Pinpoint the cell where the given text exists, returning its [x, y] midpoint coordinate. 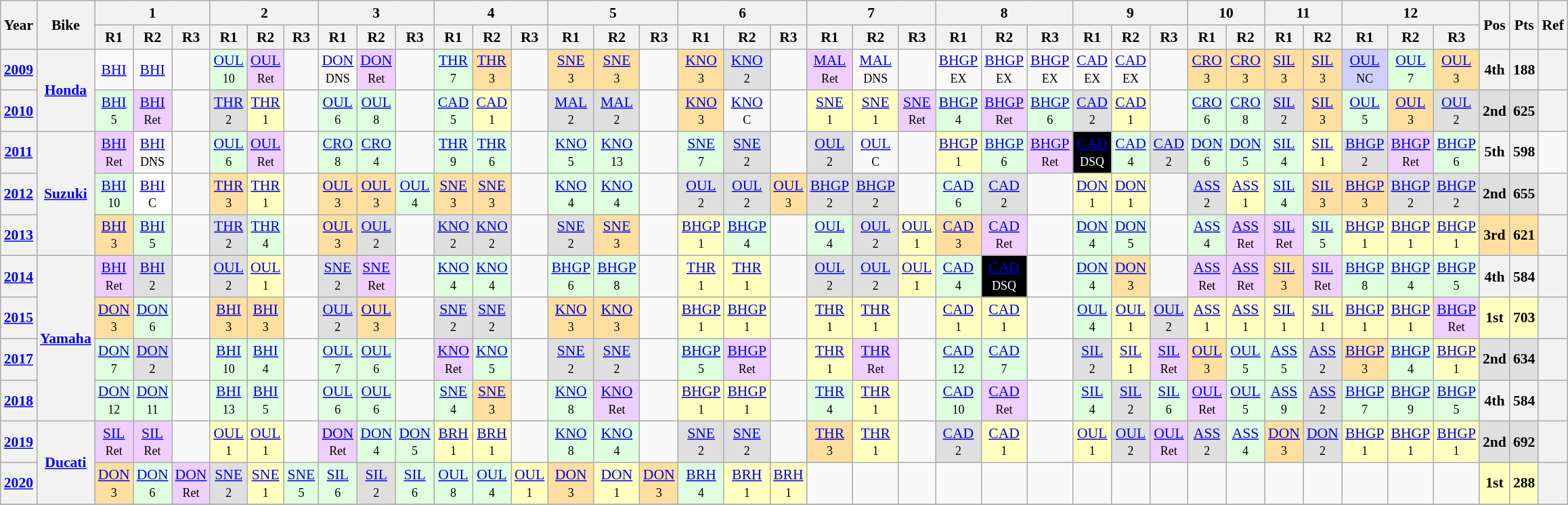
4 [491, 13]
2018 [19, 401]
ASS9 [1284, 401]
OULNC [1365, 69]
SNE4 [454, 401]
MALRet [830, 69]
703 [1525, 318]
Pts [1525, 24]
Ref [1552, 24]
3 [376, 13]
THR9 [454, 153]
188 [1525, 69]
288 [1525, 483]
Suzuki [66, 194]
KNOC [747, 111]
634 [1525, 359]
Year [19, 24]
655 [1525, 194]
ASS5 [1284, 359]
CAD7 [1004, 359]
BHGP9 [1411, 401]
621 [1525, 236]
2017 [19, 359]
3rd [1495, 236]
10 [1226, 13]
CRO6 [1206, 111]
BHIC [153, 194]
SIL5 [1323, 236]
2 [264, 13]
2011 [19, 153]
DON11 [153, 401]
BHGP7 [1365, 401]
1 [153, 13]
8 [1005, 13]
OULC [875, 153]
Yamaha [66, 338]
CAD6 [959, 194]
BRH4 [701, 483]
2014 [19, 276]
12 [1411, 13]
KNO13 [617, 153]
BHI13 [228, 401]
2013 [19, 236]
SNE5 [301, 483]
OUL10 [228, 69]
BHIDNS [153, 153]
THR7 [454, 69]
2015 [19, 318]
DON7 [114, 359]
2019 [19, 443]
Bike [66, 24]
6 [743, 13]
692 [1525, 443]
CRO4 [376, 153]
CAD12 [959, 359]
Honda [66, 90]
THRRet [875, 359]
Pos [1495, 24]
MALDNS [875, 69]
2009 [19, 69]
5 [613, 13]
625 [1525, 111]
9 [1131, 13]
THR6 [492, 153]
CAD3 [959, 236]
BHI2 [153, 276]
7 [871, 13]
598 [1525, 153]
CAD5 [454, 111]
2020 [19, 483]
CAD10 [959, 401]
DONDNS [337, 69]
2010 [19, 111]
DON12 [114, 401]
11 [1303, 13]
2012 [19, 194]
5th [1495, 153]
Ducati [66, 463]
BHI4 [265, 359]
SNE7 [701, 153]
